For the text-containing cell, return its midpoint in [x, y] coordinate format. 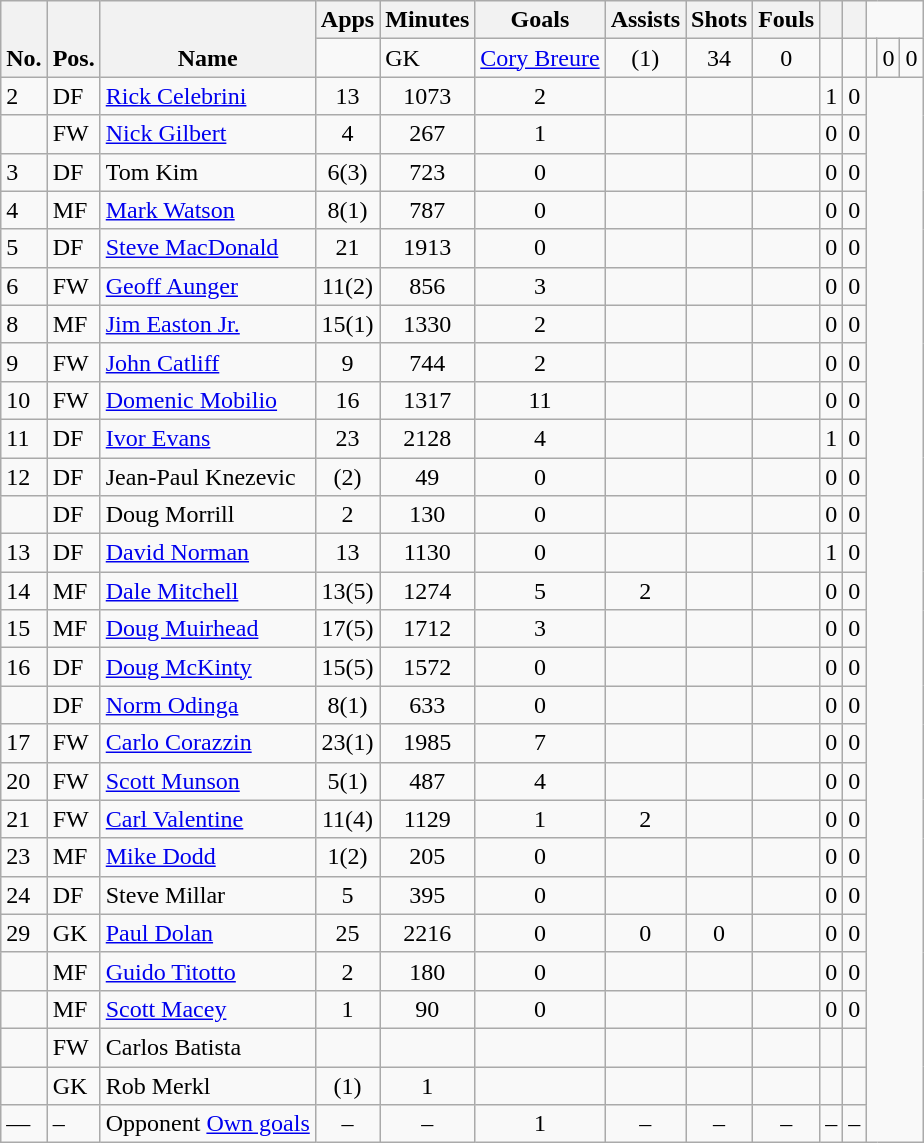
11(4) [347, 819]
395 [428, 895]
1712 [428, 629]
Steve MacDonald [208, 248]
Domenic Mobilio [208, 400]
49 [428, 477]
15(1) [347, 324]
Opponent Own goals [208, 1124]
Dale Mitchell [208, 591]
Paul Dolan [208, 933]
No. [24, 39]
Geoff Aunger [208, 286]
1317 [428, 400]
487 [428, 781]
1274 [428, 591]
1130 [428, 553]
5(1) [347, 781]
— [24, 1124]
17(5) [347, 629]
Rob Merkl [208, 1085]
1330 [428, 324]
Shots [720, 20]
6 [24, 286]
6(3) [347, 172]
John Catliff [208, 362]
Carl Valentine [208, 819]
8 [24, 324]
Guido Titotto [208, 971]
Tom Kim [208, 172]
1073 [428, 96]
1985 [428, 743]
Jean-Paul Knezevic [208, 477]
Carlos Batista [208, 1047]
1129 [428, 819]
Apps [347, 20]
744 [428, 362]
2216 [428, 933]
267 [428, 134]
787 [428, 210]
Scott Macey [208, 1009]
Doug McKinty [208, 667]
Fouls [786, 20]
14 [24, 591]
130 [428, 515]
(2) [347, 477]
Name [208, 39]
20 [24, 781]
Mark Watson [208, 210]
Doug Muirhead [208, 629]
13(5) [347, 591]
Scott Munson [208, 781]
633 [428, 705]
34 [720, 58]
90 [428, 1009]
Nick Gilbert [208, 134]
Mike Dodd [208, 857]
Assists [645, 20]
Steve Millar [208, 895]
24 [24, 895]
180 [428, 971]
Minutes [428, 20]
12 [24, 477]
Goals [540, 20]
Pos. [74, 39]
David Norman [208, 553]
7 [540, 743]
Jim Easton Jr. [208, 324]
Norm Odinga [208, 705]
Carlo Corazzin [208, 743]
Rick Celebrini [208, 96]
856 [428, 286]
25 [347, 933]
1572 [428, 667]
29 [24, 933]
Cory Breure [540, 58]
Doug Morrill [208, 515]
1(2) [347, 857]
17 [24, 743]
23(1) [347, 743]
2128 [428, 438]
1913 [428, 248]
15 [24, 629]
11(2) [347, 286]
723 [428, 172]
15(5) [347, 667]
Ivor Evans [208, 438]
205 [428, 857]
10 [24, 400]
